From the cell containing the given text, extract its center point as (x, y) coordinate. 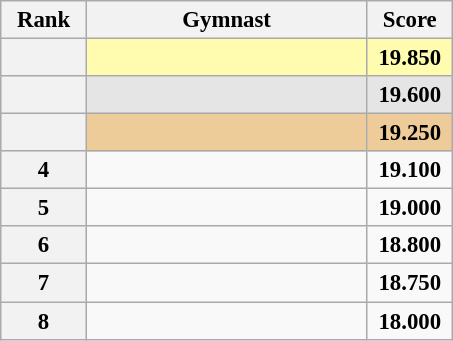
18.750 (410, 283)
5 (44, 208)
8 (44, 321)
19.600 (410, 95)
18.000 (410, 321)
19.000 (410, 208)
4 (44, 170)
19.850 (410, 58)
Rank (44, 20)
6 (44, 245)
7 (44, 283)
Gymnast (226, 20)
19.100 (410, 170)
18.800 (410, 245)
Score (410, 20)
19.250 (410, 133)
